Scan for the cell matching the given text and deliver its (X, Y) coordinate at center. 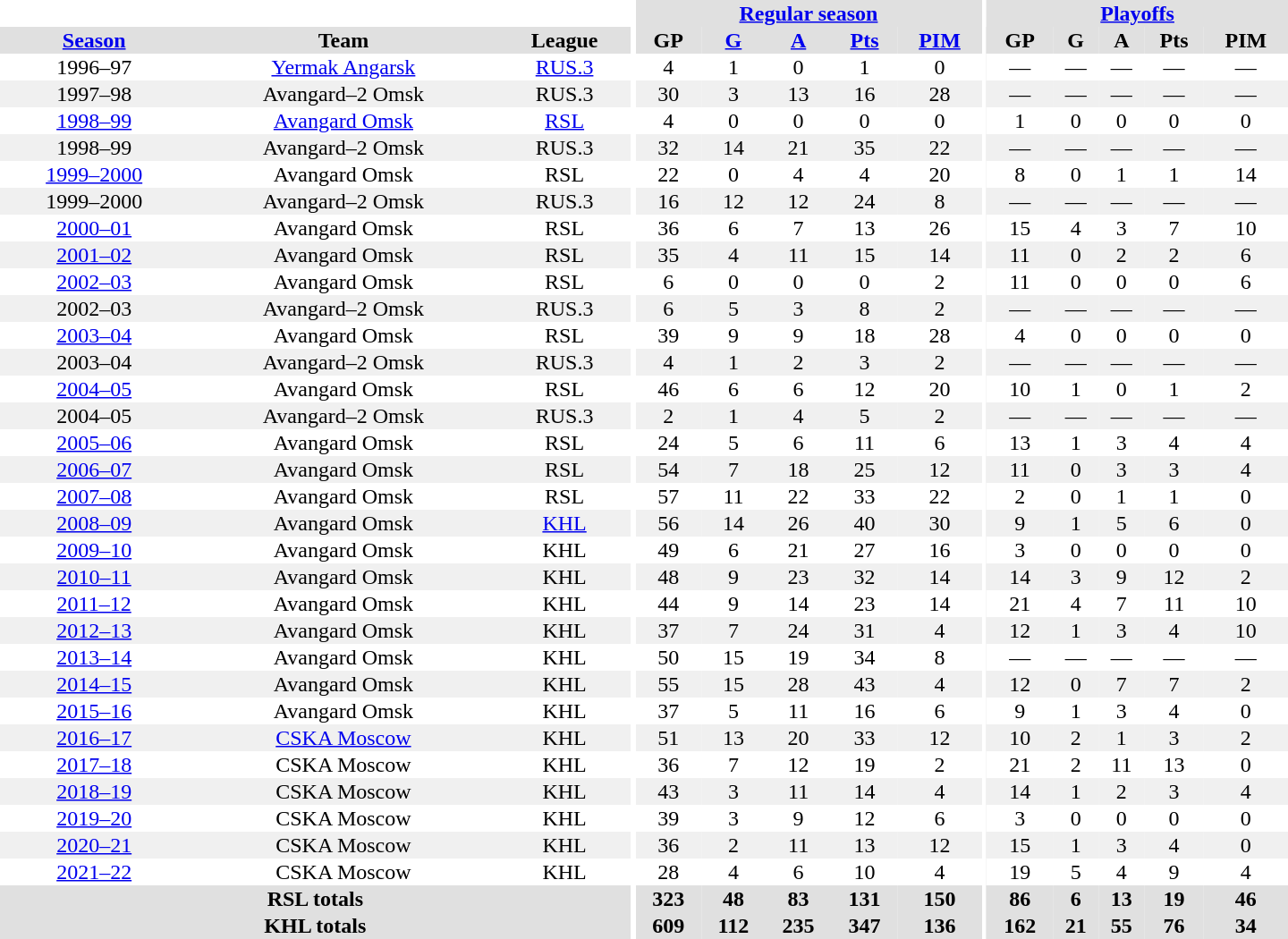
609 (668, 926)
76 (1174, 926)
2000–01 (94, 228)
27 (865, 550)
56 (668, 523)
323 (668, 899)
131 (865, 899)
2019–20 (94, 818)
2021–22 (94, 872)
25 (865, 469)
235 (799, 926)
League (563, 40)
2018–19 (94, 791)
2010–11 (94, 577)
83 (799, 899)
136 (939, 926)
86 (1020, 899)
1997–98 (94, 94)
Season (94, 40)
2016–17 (94, 738)
112 (733, 926)
2011–12 (94, 604)
150 (939, 899)
2006–07 (94, 469)
RSL totals (315, 899)
1996–97 (94, 67)
50 (668, 657)
31 (865, 630)
57 (668, 496)
162 (1020, 926)
2014–15 (94, 684)
2015–16 (94, 711)
51 (668, 738)
49 (668, 550)
2007–08 (94, 496)
2001–02 (94, 255)
54 (668, 469)
347 (865, 926)
2017–18 (94, 765)
2020–21 (94, 845)
2005–06 (94, 443)
Yermak Angarsk (343, 67)
Playoffs (1138, 13)
40 (865, 523)
44 (668, 604)
2012–13 (94, 630)
2009–10 (94, 550)
Regular season (809, 13)
Team (343, 40)
KHL totals (315, 926)
2013–14 (94, 657)
2008–09 (94, 523)
